Determine the (X, Y) coordinate at the center of the cell enclosing the given text.  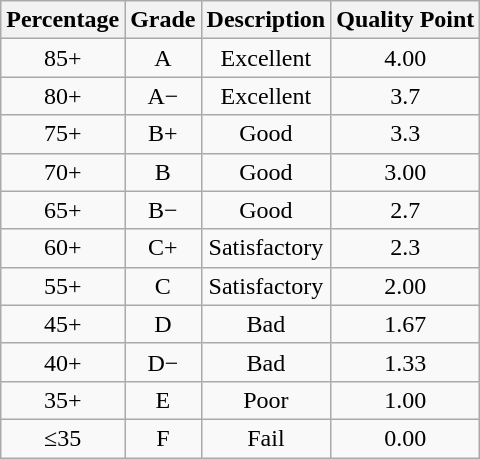
2.00 (406, 286)
1.33 (406, 362)
Percentage (63, 20)
4.00 (406, 58)
35+ (63, 400)
60+ (63, 248)
40+ (63, 362)
65+ (63, 210)
75+ (63, 134)
Grade (163, 20)
Poor (266, 400)
≤35 (63, 438)
F (163, 438)
C (163, 286)
80+ (63, 96)
2.3 (406, 248)
3.00 (406, 172)
55+ (63, 286)
3.7 (406, 96)
0.00 (406, 438)
B+ (163, 134)
Fail (266, 438)
3.3 (406, 134)
E (163, 400)
D− (163, 362)
85+ (63, 58)
A− (163, 96)
Description (266, 20)
Quality Point (406, 20)
1.00 (406, 400)
1.67 (406, 324)
70+ (63, 172)
2.7 (406, 210)
D (163, 324)
45+ (63, 324)
B− (163, 210)
C+ (163, 248)
A (163, 58)
B (163, 172)
